Extract the (x, y) coordinate from the center of the cell holding the provided text.  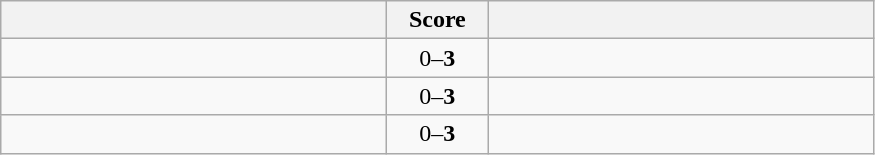
Score (438, 20)
